Determine the (X, Y) coordinate at the center of the cell enclosing the given text.  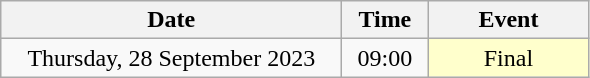
Time (385, 20)
09:00 (385, 58)
Event (508, 20)
Thursday, 28 September 2023 (172, 58)
Date (172, 20)
Final (508, 58)
